Return the [X, Y] coordinate for the center point of the cell that contains the specified text.  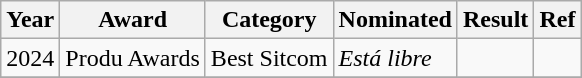
2024 [30, 58]
Está libre [395, 58]
Result [495, 20]
Ref [558, 20]
Award [133, 20]
Produ Awards [133, 58]
Best Sitcom [269, 58]
Category [269, 20]
Nominated [395, 20]
Year [30, 20]
